Return the [X, Y] coordinate for the center point of the cell that contains the specified text.  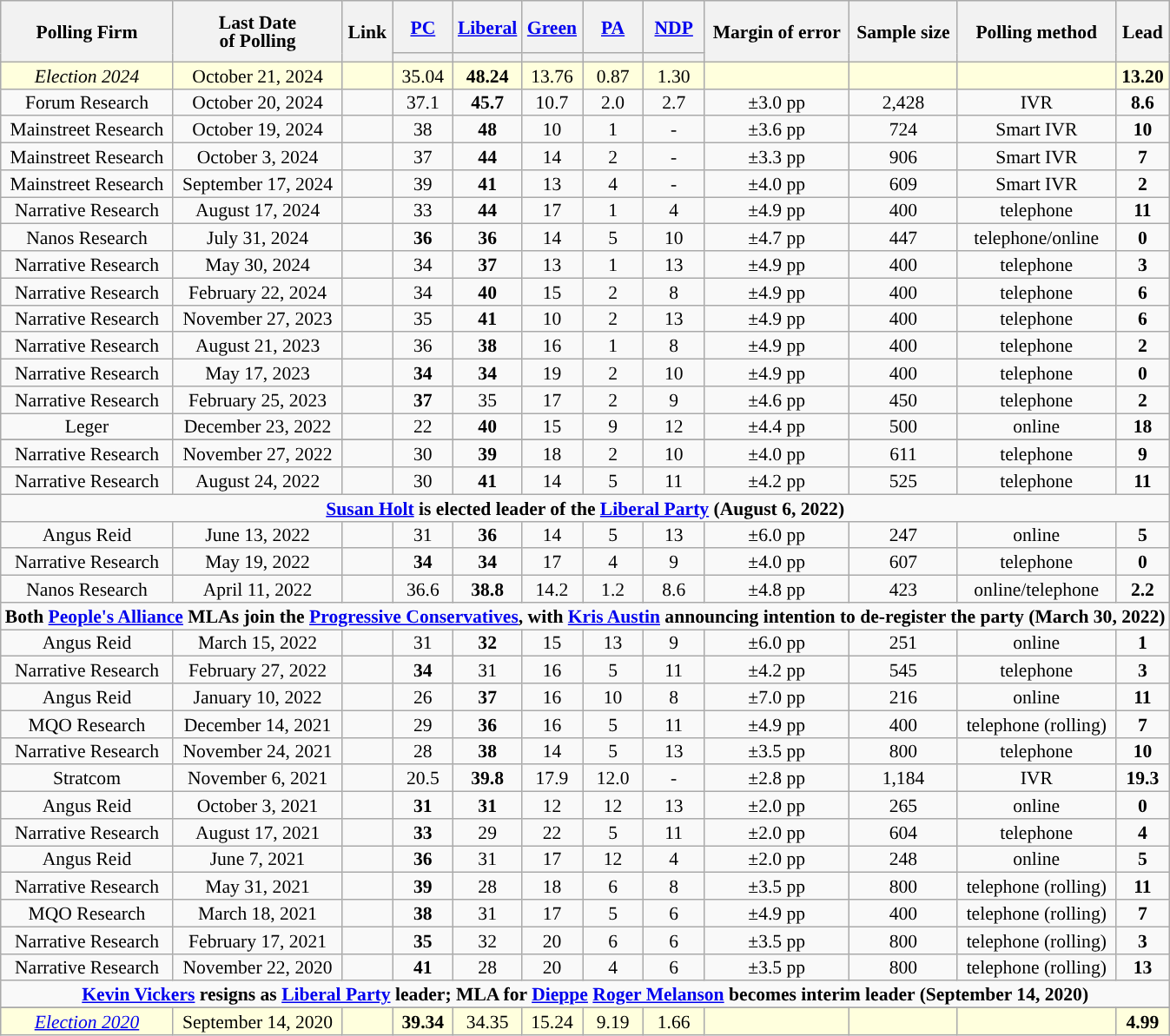
February 27, 2022 [257, 670]
247 [903, 535]
609 [903, 184]
545 [903, 670]
June 7, 2021 [257, 860]
October 3, 2024 [257, 156]
13.20 [1142, 75]
1.2 [613, 589]
May 30, 2024 [257, 264]
0.87 [613, 75]
10.7 [552, 102]
26 [423, 696]
525 [903, 481]
±3.6 pp [777, 130]
604 [903, 832]
216 [903, 696]
19.3 [1142, 778]
450 [903, 399]
906 [903, 156]
November 27, 2023 [257, 318]
Polling method [1036, 31]
October 20, 2024 [257, 102]
February 25, 2023 [257, 399]
May 17, 2023 [257, 373]
Lead [1142, 31]
October 3, 2021 [257, 806]
November 6, 2021 [257, 778]
±4.8 pp [777, 589]
August 17, 2021 [257, 832]
Leger [87, 427]
Margin of error [777, 31]
423 [903, 589]
Sample size [903, 31]
March 15, 2022 [257, 643]
611 [903, 453]
NDP [674, 27]
±4.6 pp [777, 399]
12.0 [613, 778]
October 19, 2024 [257, 130]
Link [367, 31]
April 11, 2022 [257, 589]
19 [552, 373]
39.8 [487, 778]
December 23, 2022 [257, 427]
May 19, 2022 [257, 563]
447 [903, 238]
February 22, 2024 [257, 292]
1.66 [674, 1021]
2.7 [674, 102]
November 24, 2021 [257, 750]
February 17, 2021 [257, 940]
248 [903, 860]
9.19 [613, 1021]
September 14, 2020 [257, 1021]
36.6 [423, 589]
Forum Research [87, 102]
13.76 [552, 75]
724 [903, 130]
July 31, 2024 [257, 238]
4.99 [1142, 1021]
20.5 [423, 778]
August 17, 2024 [257, 210]
March 18, 2021 [257, 914]
37.1 [423, 102]
2.0 [613, 102]
35.04 [423, 75]
Green [552, 27]
Both People's Alliance MLAs join the Progressive Conservatives, with Kris Austin announcing intention to de-register the party (March 30, 2022) [585, 617]
Stratcom [87, 778]
October 21, 2024 [257, 75]
1,184 [903, 778]
Liberal [487, 27]
telephone/online [1036, 238]
265 [903, 806]
online/telephone [1036, 589]
Kevin Vickers resigns as Liberal Party leader; MLA for Dieppe Roger Melanson becomes interim leader (September 14, 2020) [585, 995]
14.2 [552, 589]
November 27, 2022 [257, 453]
251 [903, 643]
15.24 [552, 1021]
±2.8 pp [777, 778]
November 22, 2020 [257, 967]
June 13, 2022 [257, 535]
August 21, 2023 [257, 346]
±4.4 pp [777, 427]
607 [903, 563]
±3.3 pp [777, 156]
2,428 [903, 102]
17.9 [552, 778]
48.24 [487, 75]
PA [613, 27]
PC [423, 27]
±4.7 pp [777, 238]
38.8 [487, 589]
34.35 [487, 1021]
48 [487, 130]
1.30 [674, 75]
Election 2024 [87, 75]
39.34 [423, 1021]
August 24, 2022 [257, 481]
500 [903, 427]
December 14, 2021 [257, 724]
45.7 [487, 102]
Election 2020 [87, 1021]
2.2 [1142, 589]
Susan Holt is elected leader of the Liberal Party (August 6, 2022) [585, 507]
September 17, 2024 [257, 184]
±7.0 pp [777, 696]
Polling Firm [87, 31]
May 31, 2021 [257, 886]
±3.0 pp [777, 102]
Last Dateof Polling [257, 31]
January 10, 2022 [257, 696]
